Output the [X, Y] coordinate of the center of the cell containing the given text.  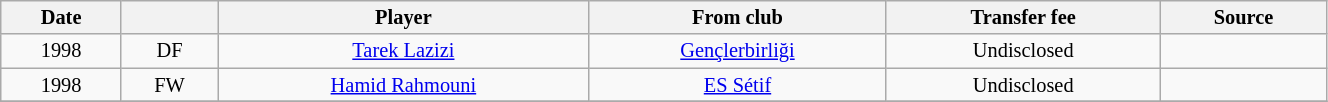
From club [738, 17]
ES Sétif [738, 85]
Tarek Lazizi [404, 51]
Date [62, 17]
DF [169, 51]
Source [1244, 17]
FW [169, 85]
Player [404, 17]
Gençlerbirliği [738, 51]
Hamid Rahmouni [404, 85]
Transfer fee [1024, 17]
